For the text-containing cell, return its midpoint in (X, Y) coordinate format. 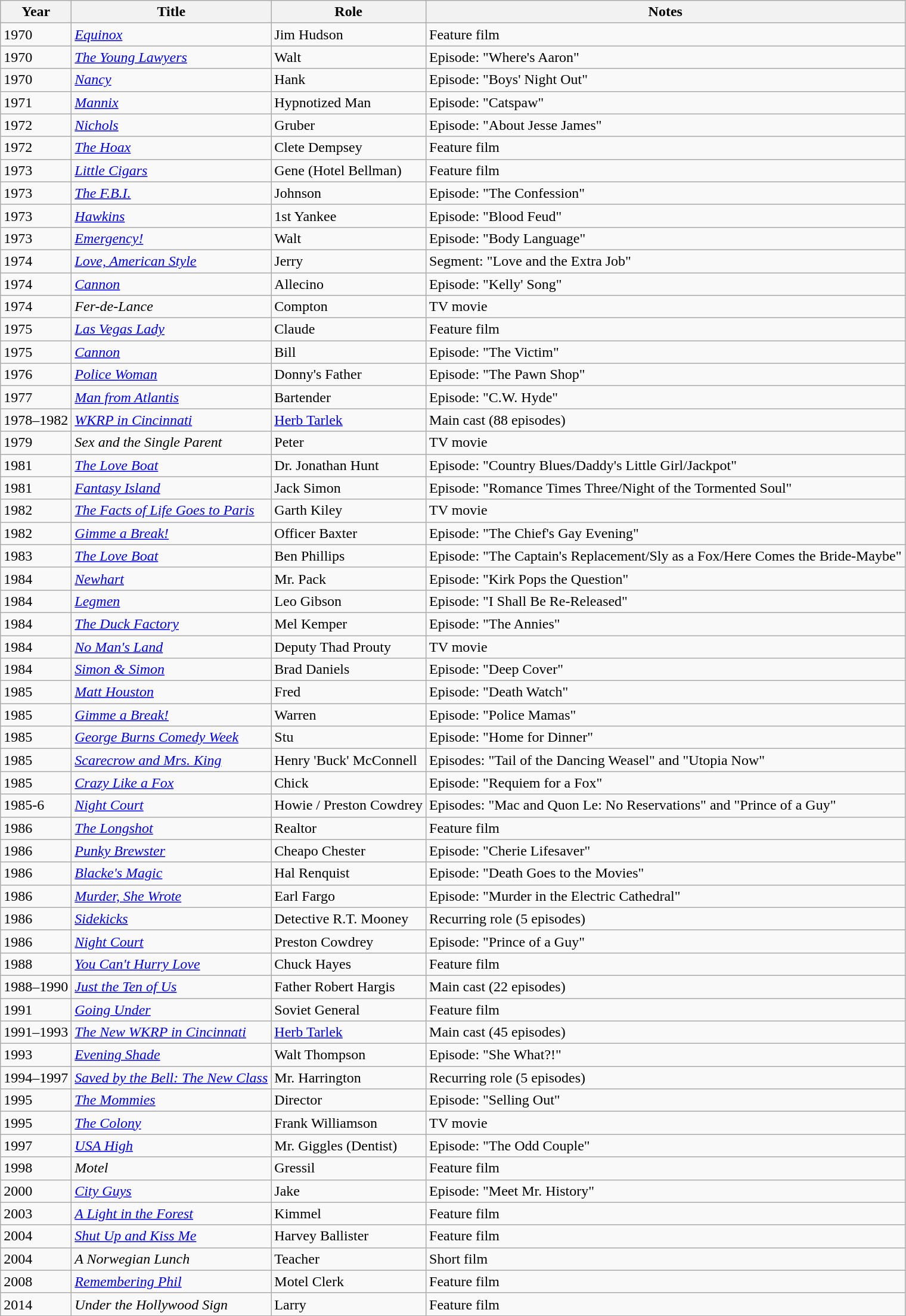
Howie / Preston Cowdrey (349, 805)
Just the Ten of Us (172, 987)
Episode: "Death Watch" (665, 692)
1976 (36, 375)
Officer Baxter (349, 533)
1985-6 (36, 805)
1988 (36, 964)
Newhart (172, 578)
Scarecrow and Mrs. King (172, 760)
Hawkins (172, 216)
The New WKRP in Cincinnati (172, 1032)
Motel (172, 1168)
Hypnotized Man (349, 102)
Episode: "Death Goes to the Movies" (665, 873)
Johnson (349, 193)
A Light in the Forest (172, 1214)
2000 (36, 1191)
Mr. Pack (349, 578)
Warren (349, 715)
Matt Houston (172, 692)
Director (349, 1100)
The Young Lawyers (172, 57)
Gressil (349, 1168)
Harvey Ballister (349, 1236)
1991–1993 (36, 1032)
Episode: "I Shall Be Re-Released" (665, 601)
Chick (349, 783)
Episode: "The Annies" (665, 624)
Jake (349, 1191)
Saved by the Bell: The New Class (172, 1078)
Brad Daniels (349, 670)
Episode: "Home for Dinner" (665, 738)
Ben Phillips (349, 556)
Kimmel (349, 1214)
Compton (349, 307)
Title (172, 12)
Hank (349, 80)
Fer-de-Lance (172, 307)
Police Woman (172, 375)
Blacke's Magic (172, 873)
Realtor (349, 828)
Sidekicks (172, 919)
Episode: "The Odd Couple" (665, 1146)
Episode: "Country Blues/Daddy's Little Girl/Jackpot" (665, 465)
Walt Thompson (349, 1055)
Gruber (349, 125)
Teacher (349, 1259)
Mr. Harrington (349, 1078)
The Facts of Life Goes to Paris (172, 511)
Fantasy Island (172, 488)
Frank Williamson (349, 1123)
Mannix (172, 102)
Hal Renquist (349, 873)
Garth Kiley (349, 511)
The Colony (172, 1123)
Main cast (22 episodes) (665, 987)
Soviet General (349, 1010)
Love, American Style (172, 261)
Role (349, 12)
2014 (36, 1304)
1991 (36, 1010)
City Guys (172, 1191)
Bartender (349, 397)
A Norwegian Lunch (172, 1259)
George Burns Comedy Week (172, 738)
No Man's Land (172, 646)
The Hoax (172, 148)
Motel Clerk (349, 1281)
1st Yankee (349, 216)
Episode: "Prince of a Guy" (665, 941)
Murder, She Wrote (172, 896)
Punky Brewster (172, 851)
Peter (349, 443)
1971 (36, 102)
Nichols (172, 125)
Episode: "Kirk Pops the Question" (665, 578)
Episode: "The Confession" (665, 193)
Dr. Jonathan Hunt (349, 465)
Evening Shade (172, 1055)
Episode: "Murder in the Electric Cathedral" (665, 896)
Episode: "Body Language" (665, 238)
Jim Hudson (349, 35)
Notes (665, 12)
Allecino (349, 284)
Legmen (172, 601)
Episodes: "Tail of the Dancing Weasel" and "Utopia Now" (665, 760)
The F.B.I. (172, 193)
USA High (172, 1146)
2008 (36, 1281)
Segment: "Love and the Extra Job" (665, 261)
1993 (36, 1055)
Earl Fargo (349, 896)
Preston Cowdrey (349, 941)
Episode: "She What?!" (665, 1055)
Little Cigars (172, 170)
The Mommies (172, 1100)
1977 (36, 397)
Bill (349, 352)
Man from Atlantis (172, 397)
1979 (36, 443)
Year (36, 12)
Episode: "About Jesse James" (665, 125)
Leo Gibson (349, 601)
Nancy (172, 80)
1988–1990 (36, 987)
Gene (Hotel Bellman) (349, 170)
Episode: "Deep Cover" (665, 670)
Chuck Hayes (349, 964)
1994–1997 (36, 1078)
The Longshot (172, 828)
Episode: "Blood Feud" (665, 216)
Jack Simon (349, 488)
Mel Kemper (349, 624)
Episode: "Catspaw" (665, 102)
Episode: "Kelly' Song" (665, 284)
Main cast (88 episodes) (665, 420)
Under the Hollywood Sign (172, 1304)
Shut Up and Kiss Me (172, 1236)
Episode: "The Victim" (665, 352)
Cheapo Chester (349, 851)
Fred (349, 692)
Donny's Father (349, 375)
Las Vegas Lady (172, 329)
Stu (349, 738)
Episode: "Selling Out" (665, 1100)
Episode: "Requiem for a Fox" (665, 783)
1978–1982 (36, 420)
Remembering Phil (172, 1281)
Episode: "Cherie Lifesaver" (665, 851)
Main cast (45 episodes) (665, 1032)
Jerry (349, 261)
Equinox (172, 35)
Emergency! (172, 238)
Episode: "The Pawn Shop" (665, 375)
1998 (36, 1168)
Episode: "Boys' Night Out" (665, 80)
Short film (665, 1259)
Episode: "C.W. Hyde" (665, 397)
Mr. Giggles (Dentist) (349, 1146)
Episode: "The Chief's Gay Evening" (665, 533)
Father Robert Hargis (349, 987)
Claude (349, 329)
Crazy Like a Fox (172, 783)
Episode: "Where's Aaron" (665, 57)
Episode: "Romance Times Three/Night of the Tormented Soul" (665, 488)
Detective R.T. Mooney (349, 919)
Larry (349, 1304)
Episodes: "Mac and Quon Le: No Reservations" and "Prince of a Guy" (665, 805)
1997 (36, 1146)
2003 (36, 1214)
WKRP in Cincinnati (172, 420)
Sex and the Single Parent (172, 443)
You Can't Hurry Love (172, 964)
The Duck Factory (172, 624)
Henry 'Buck' McConnell (349, 760)
Episode: "Meet Mr. History" (665, 1191)
Simon & Simon (172, 670)
Episode: "The Captain's Replacement/Sly as a Fox/Here Comes the Bride-Maybe" (665, 556)
1983 (36, 556)
Deputy Thad Prouty (349, 646)
Going Under (172, 1010)
Clete Dempsey (349, 148)
Episode: "Police Mamas" (665, 715)
